Search for the cell housing the specified text and yield its [x, y] center coordinate. 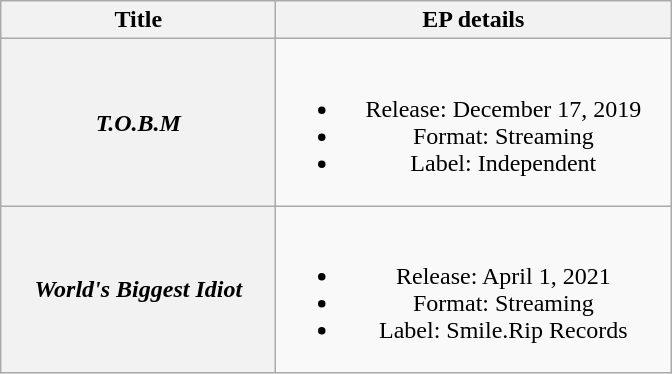
Release: December 17, 2019Format: StreamingLabel: Independent [474, 122]
EP details [474, 20]
World's Biggest Idiot [138, 290]
Release: April 1, 2021Format: StreamingLabel: Smile.Rip Records [474, 290]
T.O.B.M [138, 122]
Title [138, 20]
